Search for the cell housing the specified text and yield its (X, Y) center coordinate. 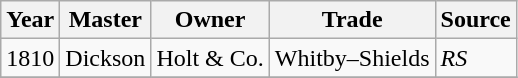
Source (476, 20)
Trade (352, 20)
Owner (210, 20)
1810 (30, 58)
Year (30, 20)
Whitby–Shields (352, 58)
Master (106, 20)
RS (476, 58)
Holt & Co. (210, 58)
Dickson (106, 58)
